Capture the cell that displays the provided text and extract its (X, Y) central coordinate. 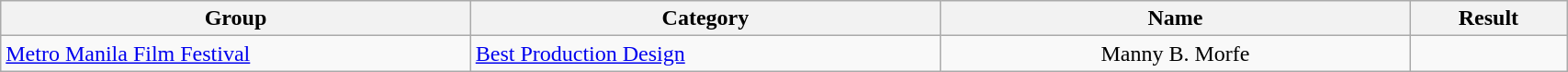
Best Production Design (705, 54)
Result (1488, 18)
Name (1176, 18)
Metro Manila Film Festival (235, 54)
Category (705, 18)
Manny B. Morfe (1176, 54)
Group (235, 18)
